Find where the given text appears and provide that cell's center as (X, Y) coordinate. 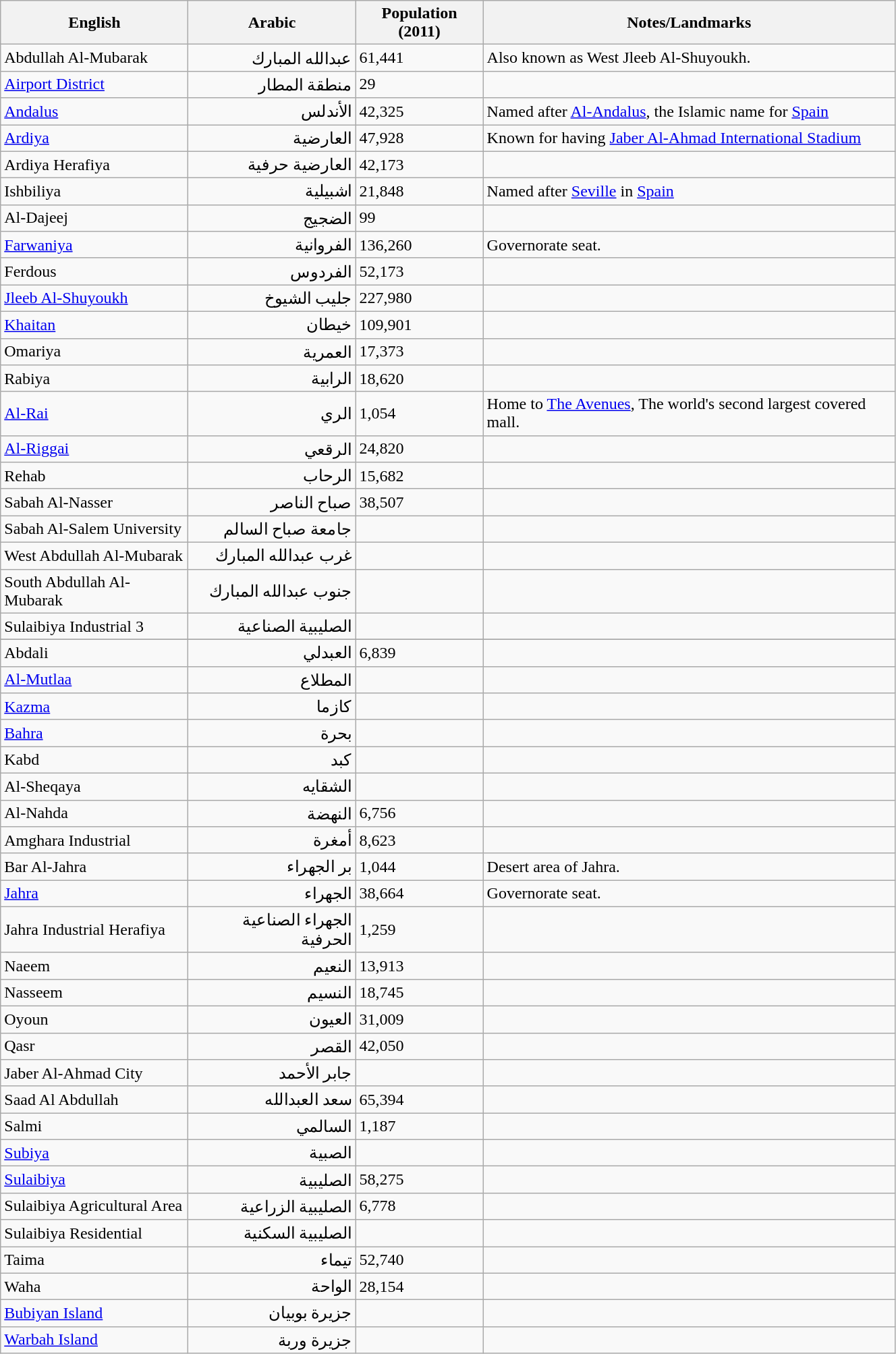
6,756 (420, 813)
Salmi (94, 1127)
Jleeb Al-Shuyoukh (94, 298)
منطقة المطار (272, 84)
العبدلي (272, 653)
42,325 (420, 111)
الصليبية (272, 1180)
47,928 (420, 138)
Khaitan (94, 325)
17,373 (420, 352)
Arabic (272, 23)
أمغرة (272, 840)
المطلاع (272, 680)
42,050 (420, 1046)
13,913 (420, 966)
الصبية (272, 1153)
صباح الناصر (272, 502)
Home to The Avenues, The world's second largest covered mall. (689, 413)
الري (272, 413)
Subiya (94, 1153)
31,009 (420, 1019)
Al-Riggai (94, 449)
العيون (272, 1019)
الصليبية الزراعية (272, 1206)
227,980 (420, 298)
Bubiyan Island (94, 1314)
Naeem (94, 966)
6,839 (420, 653)
65,394 (420, 1100)
29 (420, 84)
Known for having Jaber Al-Ahmad International Stadium (689, 138)
سعد العبدالله (272, 1100)
الواحة (272, 1287)
تيماء (272, 1260)
الصليبية السكنية (272, 1233)
الضجيج (272, 218)
Ardiya (94, 138)
Al-Sheqaya (94, 786)
الجهراء الصناعية الحرفية (272, 929)
بحرة (272, 733)
السالمي (272, 1127)
Sulaibiya Industrial 3 (94, 626)
Omariya (94, 352)
38,507 (420, 502)
Jahra Industrial Herafiya (94, 929)
1,044 (420, 867)
West Abdullah Al-Mubarak (94, 556)
15,682 (420, 476)
النهضة (272, 813)
61,441 (420, 58)
Amghara Industrial (94, 840)
الرابية (272, 379)
Andalus (94, 111)
Ardiya Herafiya (94, 165)
Qasr (94, 1046)
Bahra (94, 733)
Abdullah Al-Mubarak (94, 58)
Al-Rai (94, 413)
38,664 (420, 894)
Abdali (94, 653)
Airport District (94, 84)
Also known as West Jleeb Al-Shuyoukh. (689, 58)
الفردوس (272, 271)
28,154 (420, 1287)
Named after Al-Andalus, the Islamic name for Spain (689, 111)
18,745 (420, 993)
Sabah Al-Nasser (94, 502)
النعيم (272, 966)
Kabd (94, 760)
Al-Dajeej (94, 218)
Named after Seville in Spain (689, 192)
58,275 (420, 1180)
جليب الشيوخ (272, 298)
العارضية حرفية (272, 165)
South Abdullah Al-Mubarak (94, 591)
الصليبية الصناعية (272, 626)
Rehab (94, 476)
القصر (272, 1046)
Kazma (94, 707)
غرب عبدالله المبارك (272, 556)
1,187 (420, 1127)
42,173 (420, 165)
كبد (272, 760)
جامعة صباح السالم (272, 529)
الجهراء (272, 894)
الشقايه (272, 786)
24,820 (420, 449)
الرحاب (272, 476)
جنوب عبدالله المبارك (272, 591)
Al-Mutlaa (94, 680)
136,260 (420, 245)
8,623 (420, 840)
Ishbiliya (94, 192)
52,740 (420, 1260)
Nasseem (94, 993)
109,901 (420, 325)
Jaber Al-Ahmad City (94, 1073)
Notes/Landmarks (689, 23)
English (94, 23)
Sulaibiya (94, 1180)
Population (2011) (420, 23)
Sulaibiya Residential (94, 1233)
Taima (94, 1260)
العارضية (272, 138)
Sulaibiya Agricultural Area (94, 1206)
كازما (272, 707)
الرقعي (272, 449)
Warbah Island (94, 1340)
6,778 (420, 1206)
Desert area of Jahra. (689, 867)
1,054 (420, 413)
Jahra (94, 894)
Sabah Al-Salem University (94, 529)
الأندلس (272, 111)
1,259 (420, 929)
اشبيلية (272, 192)
بر الجهراء (272, 867)
21,848 (420, 192)
Al-Nahda (94, 813)
52,173 (420, 271)
Rabiya (94, 379)
العمرية (272, 352)
Ferdous (94, 271)
الفروانية (272, 245)
Bar Al-Jahra (94, 867)
جزيرة بوبيان (272, 1314)
جابر الأحمد (272, 1073)
جزيرة وربة (272, 1340)
Oyoun (94, 1019)
النسيم (272, 993)
عبدالله المبارك (272, 58)
Waha (94, 1287)
99 (420, 218)
18,620 (420, 379)
Saad Al Abdullah (94, 1100)
Farwaniya (94, 245)
خيطان (272, 325)
